Identify which cell holds the provided text, then report its [X, Y] central coordinate. 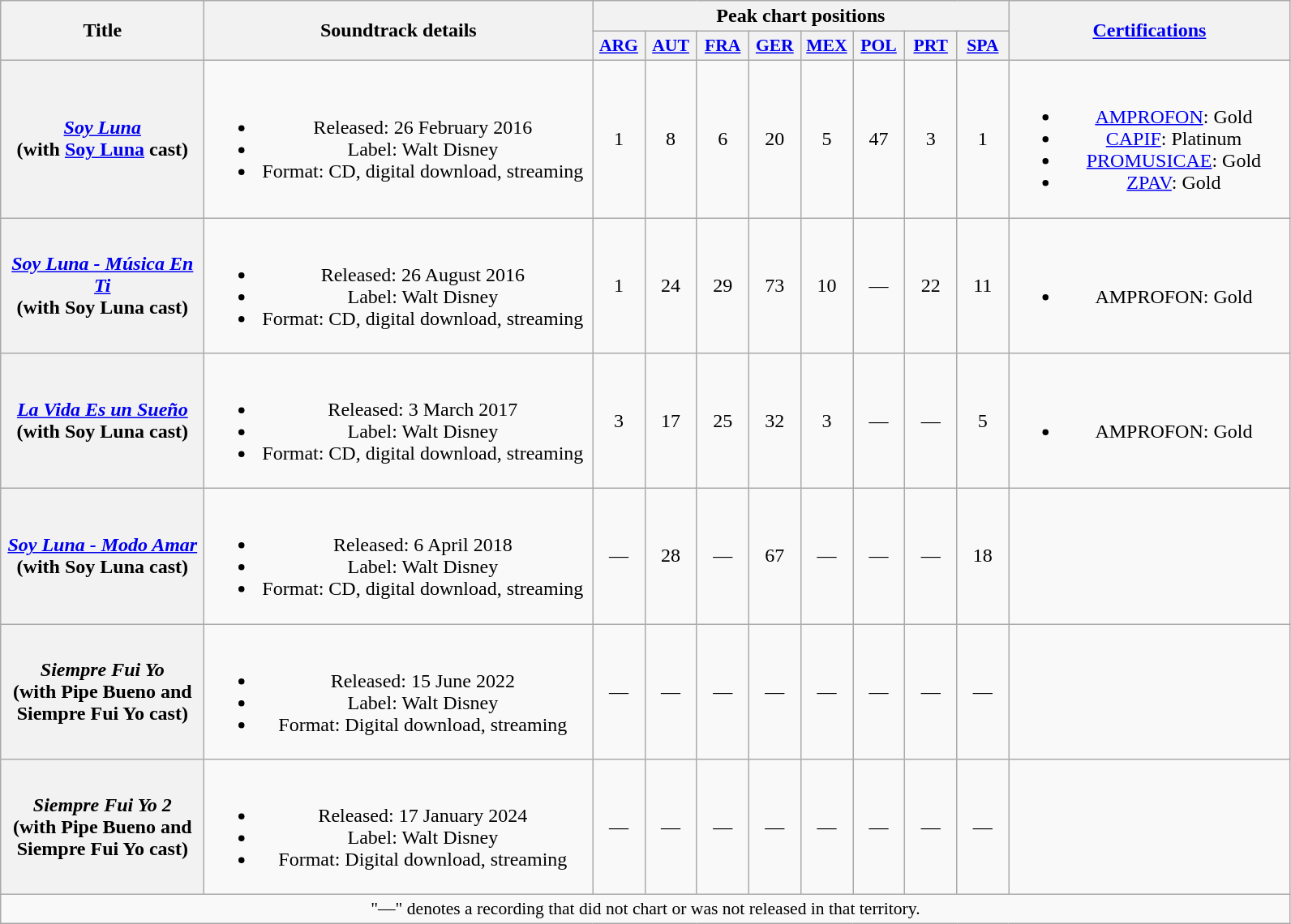
73 [774, 285]
Soy Luna - Música En Ti(with Soy Luna cast) [102, 285]
PRT [931, 46]
28 [671, 556]
Siempre Fui Yo(with Pipe Bueno and Siempre Fui Yo cast) [102, 692]
Released: 26 August 2016Label: Walt DisneyFormat: CD, digital download, streaming [399, 285]
6 [723, 139]
32 [774, 421]
MEX [826, 46]
La Vida Es un Sueño(with Soy Luna cast) [102, 421]
POL [879, 46]
25 [723, 421]
ARG [619, 46]
Title [102, 31]
Soy Luna - Modo Amar(with Soy Luna cast) [102, 556]
20 [774, 139]
18 [983, 556]
47 [879, 139]
GER [774, 46]
Certifications [1150, 31]
"—" denotes a recording that did not chart or was not released in that territory. [645, 909]
Peak chart positions [801, 16]
11 [983, 285]
SPA [983, 46]
Released: 26 February 2016Label: Walt DisneyFormat: CD, digital download, streaming [399, 139]
67 [774, 556]
Soy Luna(with Soy Luna cast) [102, 139]
29 [723, 285]
Released: 17 January 2024Label: Walt DisneyFormat: Digital download, streaming [399, 827]
AMPROFON: GoldCAPIF: PlatinumPROMUSICAE: GoldZPAV: Gold [1150, 139]
Released: 3 March 2017Label: Walt DisneyFormat: CD, digital download, streaming [399, 421]
17 [671, 421]
8 [671, 139]
Released: 15 June 2022Label: Walt DisneyFormat: Digital download, streaming [399, 692]
10 [826, 285]
22 [931, 285]
FRA [723, 46]
Siempre Fui Yo 2(with Pipe Bueno and Siempre Fui Yo cast) [102, 827]
24 [671, 285]
AUT [671, 46]
Soundtrack details [399, 31]
Released: 6 April 2018Label: Walt DisneyFormat: CD, digital download, streaming [399, 556]
